For the text-containing cell, return its midpoint in (X, Y) coordinate format. 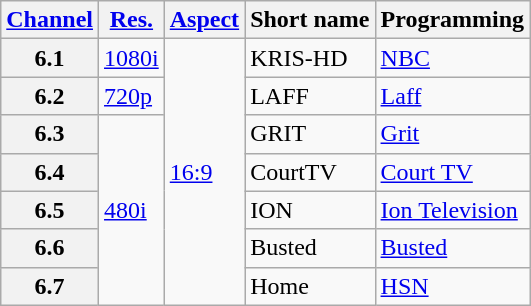
6.3 (50, 134)
Aspect (204, 20)
6.1 (50, 58)
KRIS-HD (310, 58)
Channel (50, 20)
6.2 (50, 96)
Laff (452, 96)
480i (132, 210)
Short name (310, 20)
6.6 (50, 248)
CourtTV (310, 172)
6.5 (50, 210)
Court TV (452, 172)
1080i (132, 58)
16:9 (204, 172)
6.7 (50, 286)
NBC (452, 58)
HSN (452, 286)
ION (310, 210)
720p (132, 96)
Res. (132, 20)
Ion Television (452, 210)
Home (310, 286)
Grit (452, 134)
Programming (452, 20)
6.4 (50, 172)
GRIT (310, 134)
LAFF (310, 96)
